Scan for the cell matching the given text and deliver its (X, Y) coordinate at center. 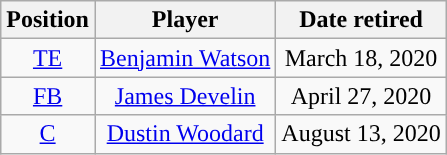
Position (48, 20)
FB (48, 96)
March 18, 2020 (361, 58)
TE (48, 58)
Dustin Woodard (184, 134)
Benjamin Watson (184, 58)
C (48, 134)
Date retired (361, 20)
August 13, 2020 (361, 134)
James Develin (184, 96)
April 27, 2020 (361, 96)
Player (184, 20)
